Pinpoint the cell where the given text exists, returning its [x, y] midpoint coordinate. 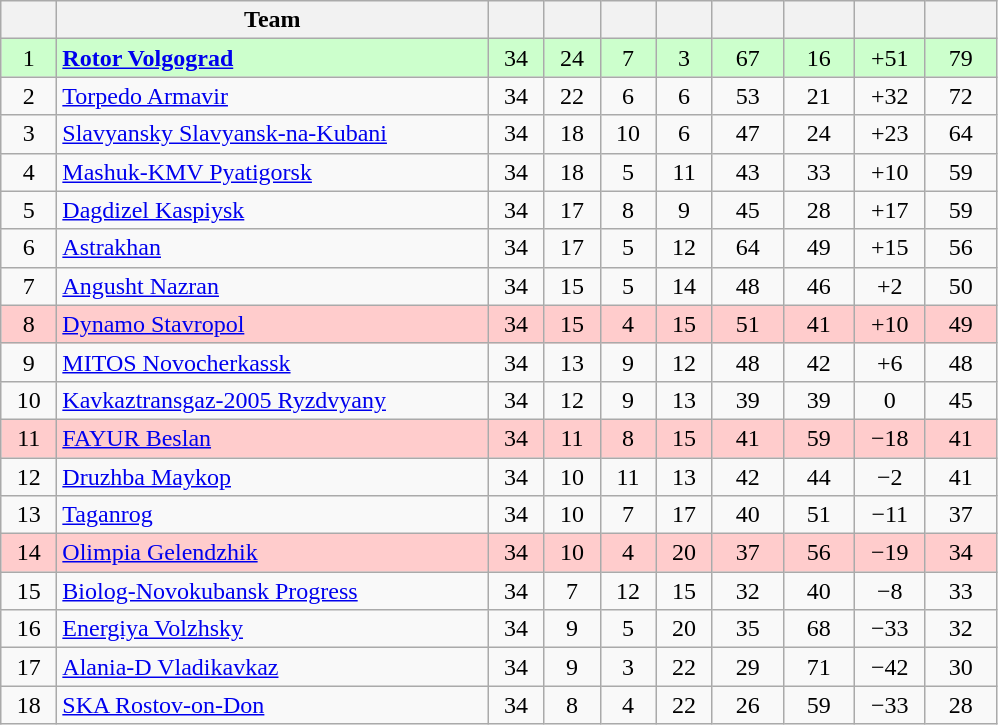
Torpedo Armavir [272, 96]
68 [818, 629]
2 [29, 96]
−18 [890, 438]
MITOS Novocherkassk [272, 362]
53 [748, 96]
+23 [890, 134]
46 [818, 286]
−42 [890, 667]
72 [960, 96]
21 [818, 96]
26 [748, 705]
SKA Rostov-on-Don [272, 705]
Astrakhan [272, 248]
FAYUR Beslan [272, 438]
+51 [890, 58]
Druzhba Maykop [272, 477]
30 [960, 667]
47 [748, 134]
−8 [890, 591]
−19 [890, 553]
Rotor Volgograd [272, 58]
Biolog-Novokubansk Progress [272, 591]
50 [960, 286]
+6 [890, 362]
−11 [890, 515]
Taganrog [272, 515]
71 [818, 667]
+15 [890, 248]
Dynamo Stavropol [272, 324]
+17 [890, 210]
1 [29, 58]
Dagdizel Kaspiysk [272, 210]
67 [748, 58]
44 [818, 477]
Kavkaztransgaz-2005 Ryzdvyany [272, 400]
Angusht Nazran [272, 286]
Energiya Volzhsky [272, 629]
Team [272, 20]
43 [748, 172]
Slavyansky Slavyansk-na-Kubani [272, 134]
−2 [890, 477]
0 [890, 400]
Olimpia Gelendzhik [272, 553]
Alania-D Vladikavkaz [272, 667]
+32 [890, 96]
Mashuk-KMV Pyatigorsk [272, 172]
79 [960, 58]
+2 [890, 286]
29 [748, 667]
35 [748, 629]
